Capture the cell that displays the provided text and extract its (X, Y) central coordinate. 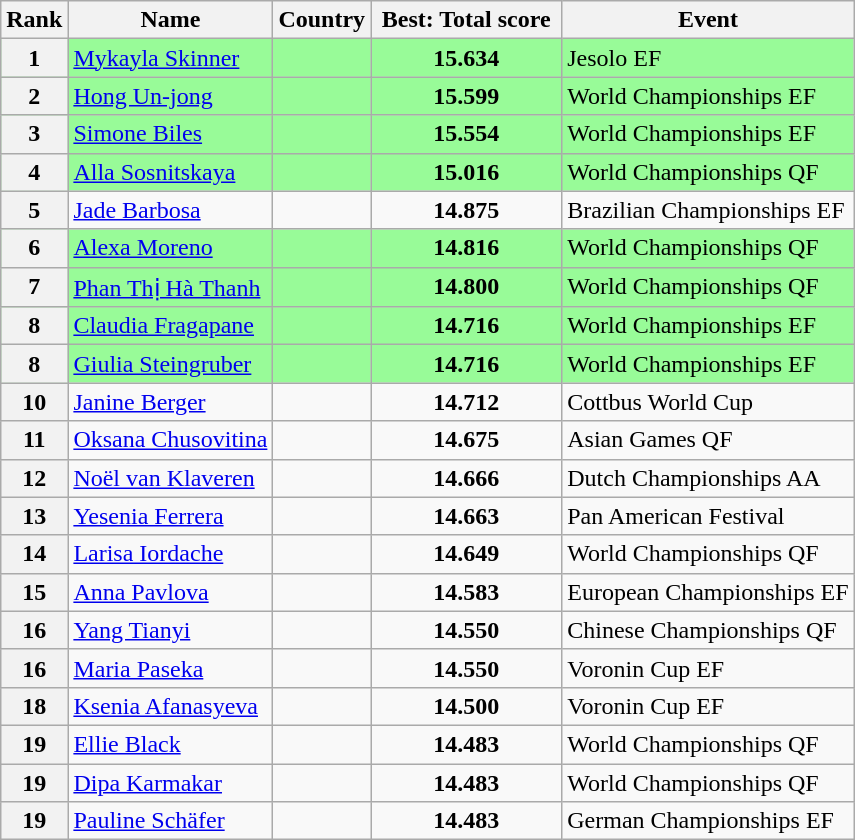
Yesenia Ferrera (170, 516)
Giulia Steingruber (170, 364)
Name (170, 20)
13 (34, 516)
Hong Un-jong (170, 96)
14.875 (466, 210)
Best: Total score (466, 20)
2 (34, 96)
Janine Berger (170, 402)
Event (708, 20)
14.500 (466, 706)
Asian Games QF (708, 440)
Claudia Fragapane (170, 326)
1 (34, 58)
Cottbus World Cup (708, 402)
Ksenia Afanasyeva (170, 706)
Chinese Championships QF (708, 630)
Alexa Moreno (170, 248)
15.634 (466, 58)
Dipa Karmakar (170, 783)
7 (34, 287)
Phan Thị Hà Thanh (170, 287)
4 (34, 172)
Pan American Festival (708, 516)
18 (34, 706)
Maria Paseka (170, 668)
15.599 (466, 96)
German Championships EF (708, 821)
5 (34, 210)
European Championships EF (708, 592)
Rank (34, 20)
Oksana Chusovitina (170, 440)
Ellie Black (170, 744)
Country (322, 20)
Mykayla Skinner (170, 58)
12 (34, 478)
15 (34, 592)
14.583 (466, 592)
Dutch Championships AA (708, 478)
14.712 (466, 402)
11 (34, 440)
14.800 (466, 287)
14 (34, 554)
Alla Sosnitskaya (170, 172)
Simone Biles (170, 134)
Noël van Klaveren (170, 478)
10 (34, 402)
Pauline Schäfer (170, 821)
Larisa Iordache (170, 554)
Anna Pavlova (170, 592)
14.666 (466, 478)
Brazilian Championships EF (708, 210)
Yang Tianyi (170, 630)
6 (34, 248)
Jade Barbosa (170, 210)
14.816 (466, 248)
3 (34, 134)
Jesolo EF (708, 58)
14.663 (466, 516)
14.649 (466, 554)
15.554 (466, 134)
15.016 (466, 172)
14.675 (466, 440)
